Return (x, y) of the center of cell containing provided text 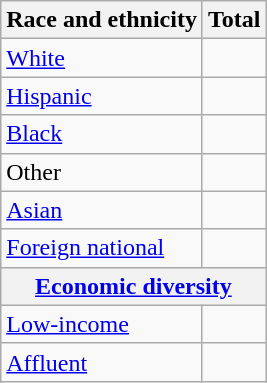
Asian (102, 210)
Economic diversity (134, 286)
Other (102, 172)
Black (102, 134)
Foreign national (102, 248)
Race and ethnicity (102, 20)
Total (234, 20)
White (102, 58)
Hispanic (102, 96)
Low-income (102, 324)
Affluent (102, 362)
